Extract the (x, y) coordinate from the center of the cell holding the provided text.  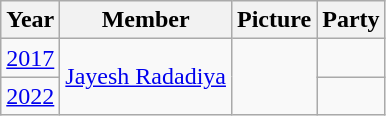
Member (146, 20)
2017 (30, 58)
Year (30, 20)
Jayesh Radadiya (146, 77)
Party (351, 20)
Picture (274, 20)
2022 (30, 96)
